Scan for the cell matching the given text and deliver its [X, Y] coordinate at center. 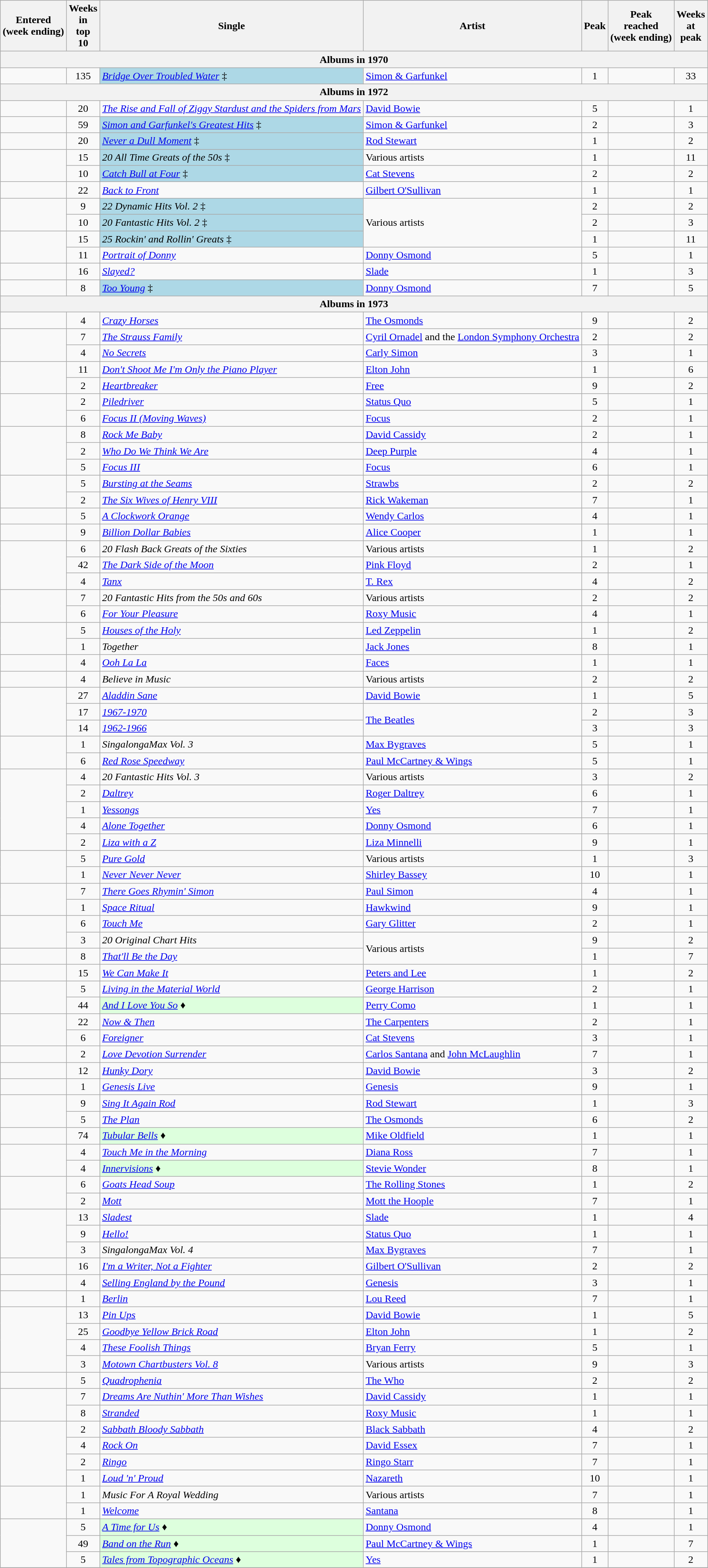
Single [231, 26]
Paul Simon [472, 891]
1967-1970 [231, 712]
Red Rose Speedway [231, 760]
Alice Cooper [472, 533]
Nazareth [472, 1478]
Entered (week ending) [33, 26]
Free [472, 386]
Selling England by the Pound [231, 1282]
Yessongs [231, 810]
22 Dynamic Hits Vol. 2 ‡ [231, 206]
Bryan Ferry [472, 1348]
SingalongaMax Vol. 4 [231, 1250]
And I Love You So ♦ [231, 1005]
12 [83, 1071]
135 [83, 76]
Innervisions ♦ [231, 1168]
Space Ritual [231, 907]
14 [83, 728]
The Strauss Family [231, 337]
Catch Bull at Four ‡ [231, 174]
There Goes Rhymin' Simon [231, 891]
Peters and Lee [472, 973]
Rock On [231, 1445]
Hawkwind [472, 907]
Stevie Wonder [472, 1168]
Focus III [231, 467]
Houses of the Holy [231, 630]
20 Original Chart Hits [231, 940]
Quadrophenia [231, 1380]
Pin Ups [231, 1315]
That'll Be the Day [231, 956]
Welcome [231, 1511]
Faces [472, 663]
Mott the Hoople [472, 1201]
Tanx [231, 581]
Motown Chartbusters Vol. 8 [231, 1364]
Led Zeppelin [472, 630]
Lou Reed [472, 1299]
Rock Me Baby [231, 434]
Wendy Carlos [472, 516]
Liza with a Z [231, 842]
A Time for Us ♦ [231, 1527]
Goats Head Soup [231, 1185]
Ooh La La [231, 663]
T. Rex [472, 581]
49 [83, 1544]
Ringo Starr [472, 1462]
Too Young ‡ [231, 288]
25 [83, 1332]
Touch Me in the Morning [231, 1152]
Weeksintop10 [83, 26]
The Six Wives of Henry VIII [231, 500]
Mott [231, 1201]
Heartbreaker [231, 386]
David Essex [472, 1445]
Sing It Again Rod [231, 1103]
Shirley Bassey [472, 875]
Hello! [231, 1233]
No Secrets [231, 353]
Santana [472, 1511]
Peakreached (week ending) [641, 26]
27 [83, 695]
Living in the Material World [231, 989]
Peak [595, 26]
Sladest [231, 1217]
Jack Jones [472, 646]
Sabbath Bloody Sabbath [231, 1429]
Ringo [231, 1462]
Roger Daltrey [472, 793]
For Your Pleasure [231, 614]
Deep Purple [472, 451]
Who Do We Think We Are [231, 451]
Focus II (Moving Waves) [231, 418]
Loud 'n' Proud [231, 1478]
Hunky Dory [231, 1071]
Liza Minnelli [472, 842]
Pink Floyd [472, 565]
Weeksatpeak [691, 26]
Touch Me [231, 924]
Bridge Over Troubled Water ‡ [231, 76]
Carly Simon [472, 353]
Back to Front [231, 190]
20 All Time Greats of the 50s ‡ [231, 157]
20 Fantastic Hits Vol. 3 [231, 777]
25 Rockin' and Rollin' Greats ‡ [231, 239]
Albums in 1972 [354, 92]
Daltrey [231, 793]
Don't Shoot Me I'm Only the Piano Player [231, 369]
Carlos Santana and John McLaughlin [472, 1054]
Love Devotion Surrender [231, 1054]
74 [83, 1136]
The Who [472, 1380]
Aladdin Sane [231, 695]
A Clockwork Orange [231, 516]
We Can Make It [231, 973]
Simon and Garfunkel's Greatest Hits ‡ [231, 125]
Berlin [231, 1299]
20 Fantastic Hits from the 50s and 60s [231, 598]
Music For A Royal Wedding [231, 1494]
Pure Gold [231, 859]
Perry Como [472, 1005]
Portrait of Donny [231, 255]
Rick Wakeman [472, 500]
Goodbye Yellow Brick Road [231, 1332]
Billion Dollar Babies [231, 533]
These Foolish Things [231, 1348]
Diana Ross [472, 1152]
Never a Dull Moment ‡ [231, 141]
SingalongaMax Vol. 3 [231, 744]
20 Flash Back Greats of the Sixties [231, 549]
Believe in Music [231, 679]
Crazy Horses [231, 320]
The Rolling Stones [472, 1185]
Albums in 1970 [354, 60]
Never Never Never [231, 875]
Slayed? [231, 272]
44 [83, 1005]
Bursting at the Seams [231, 483]
Black Sabbath [472, 1429]
Genesis Live [231, 1087]
Together [231, 646]
Gary Glitter [472, 924]
33 [691, 76]
Tales from Topographic Oceans ♦ [231, 1560]
The Beatles [472, 720]
The Plan [231, 1119]
Mike Oldfield [472, 1136]
20 Fantastic Hits Vol. 2 ‡ [231, 222]
Tubular Bells ♦ [231, 1136]
Albums in 1973 [354, 304]
Alone Together [231, 826]
1962-1966 [231, 728]
42 [83, 565]
Stranded [231, 1413]
Strawbs [472, 483]
59 [83, 125]
The Rise and Fall of Ziggy Stardust and the Spiders from Mars [231, 108]
Now & Then [231, 1022]
Dreams Are Nuthin' More Than Wishes [231, 1397]
Cyril Ornadel and the London Symphony Orchestra [472, 337]
Piledriver [231, 402]
The Dark Side of the Moon [231, 565]
Band on the Run ♦ [231, 1544]
Foreigner [231, 1038]
Artist [472, 26]
George Harrison [472, 989]
17 [83, 712]
I'm a Writer, Not a Fighter [231, 1266]
The Carpenters [472, 1022]
